Return (X, Y) of the center of cell containing provided text 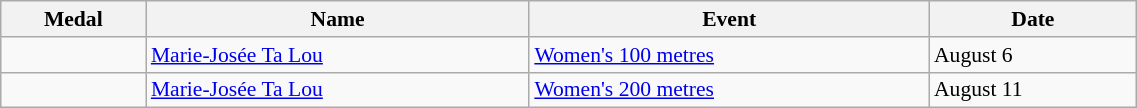
August 6 (1033, 55)
Women's 200 metres (729, 90)
Date (1033, 19)
Name (338, 19)
Event (729, 19)
August 11 (1033, 90)
Women's 100 metres (729, 55)
Medal (74, 19)
